From the cell containing the given text, extract its center point as [x, y] coordinate. 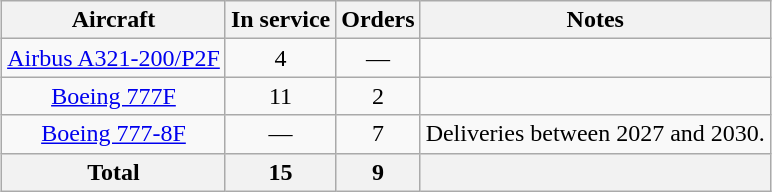
4 [280, 58]
11 [280, 96]
2 [378, 96]
9 [378, 172]
7 [378, 134]
Total [114, 172]
Deliveries between 2027 and 2030. [595, 134]
Boeing 777-8F [114, 134]
Orders [378, 20]
Notes [595, 20]
In service [280, 20]
15 [280, 172]
Aircraft [114, 20]
Airbus A321-200/P2F [114, 58]
Boeing 777F [114, 96]
